Return [X, Y] of the center of cell containing provided text 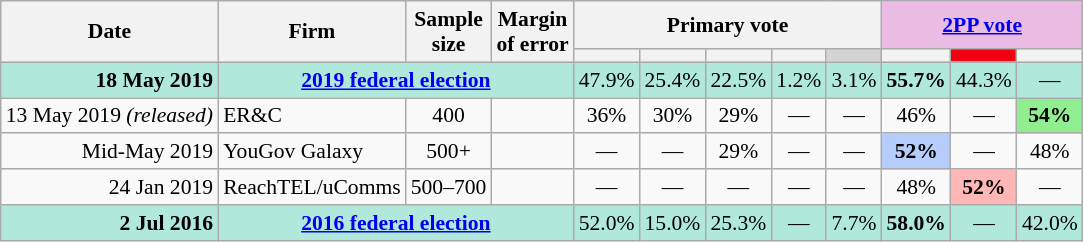
46% [916, 116]
47.9% [607, 80]
54% [1050, 116]
YouGov Galaxy [312, 152]
3.1% [854, 80]
Primary vote [728, 25]
58.0% [916, 223]
15.0% [673, 223]
2019 federal election [396, 80]
24 Jan 2019 [110, 187]
18 May 2019 [110, 80]
30% [673, 116]
1.2% [798, 80]
2016 federal election [396, 223]
25.3% [738, 223]
2PP vote [982, 25]
36% [607, 116]
ER&C [312, 116]
42.0% [1050, 223]
ReachTEL/uComms [312, 187]
25.4% [673, 80]
400 [449, 116]
55.7% [916, 80]
7.7% [854, 223]
Date [110, 32]
500–700 [449, 187]
52.0% [607, 223]
Samplesize [449, 32]
Mid-May 2019 [110, 152]
Marginof error [532, 32]
22.5% [738, 80]
500+ [449, 152]
13 May 2019 (released) [110, 116]
44.3% [984, 80]
2 Jul 2016 [110, 223]
Firm [312, 32]
